From the cell containing the given text, extract its center point as [x, y] coordinate. 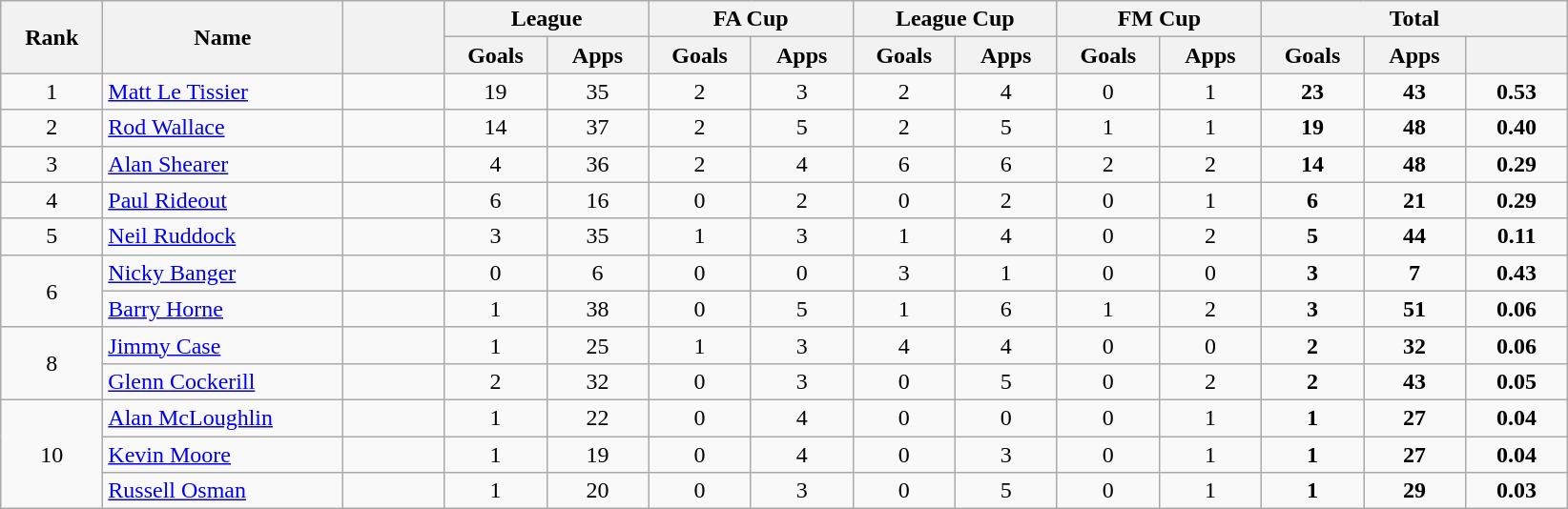
Jimmy Case [223, 345]
Matt Le Tissier [223, 92]
23 [1312, 92]
20 [597, 491]
Neil Ruddock [223, 236]
36 [597, 164]
8 [52, 363]
22 [597, 417]
37 [597, 128]
Barry Horne [223, 309]
Rank [52, 37]
44 [1415, 236]
7 [1415, 273]
FA Cup [751, 19]
10 [52, 454]
FM Cup [1159, 19]
League Cup [955, 19]
29 [1415, 491]
Alan McLoughlin [223, 417]
Alan Shearer [223, 164]
Total [1413, 19]
Rod Wallace [223, 128]
Russell Osman [223, 491]
38 [597, 309]
0.43 [1516, 273]
Paul Rideout [223, 200]
Kevin Moore [223, 455]
0.53 [1516, 92]
16 [597, 200]
21 [1415, 200]
Glenn Cockerill [223, 381]
Nicky Banger [223, 273]
Name [223, 37]
League [547, 19]
25 [597, 345]
51 [1415, 309]
0.11 [1516, 236]
0.05 [1516, 381]
0.40 [1516, 128]
0.03 [1516, 491]
